Identify which cell holds the provided text, then report its (x, y) central coordinate. 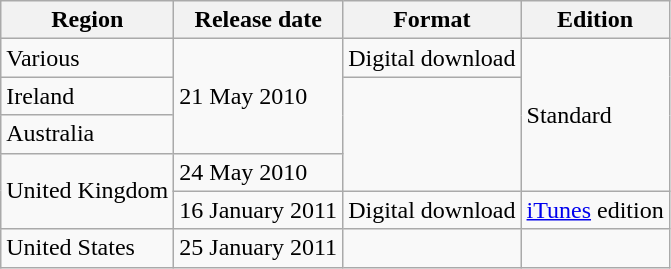
United States (88, 248)
21 May 2010 (258, 96)
24 May 2010 (258, 172)
Format (432, 20)
Edition (595, 20)
25 January 2011 (258, 248)
Release date (258, 20)
Standard (595, 115)
Various (88, 58)
United Kingdom (88, 191)
Australia (88, 134)
iTunes edition (595, 210)
16 January 2011 (258, 210)
Region (88, 20)
Ireland (88, 96)
